Detect which cell encompasses the target text, then output its [X, Y] center coordinate. 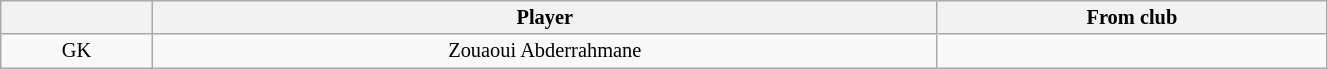
From club [1132, 17]
Zouaoui Abderrahmane [544, 51]
GK [76, 51]
Player [544, 17]
